From the cell containing the given text, extract its center point as [X, Y] coordinate. 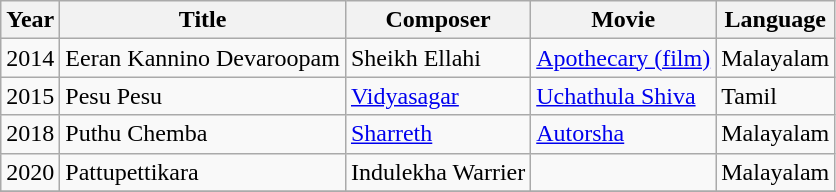
Pattupettikara [203, 172]
Tamil [776, 96]
2020 [30, 172]
Pesu Pesu [203, 96]
Autorsha [624, 134]
Composer [438, 20]
Movie [624, 20]
Year [30, 20]
2014 [30, 58]
2018 [30, 134]
Puthu Chemba [203, 134]
Apothecary (film) [624, 58]
Sharreth [438, 134]
2015 [30, 96]
Indulekha Warrier [438, 172]
Sheikh Ellahi [438, 58]
Vidyasagar [438, 96]
Title [203, 20]
Language [776, 20]
Uchathula Shiva [624, 96]
Eeran Kannino Devaroopam [203, 58]
